Provide the (x, y) coordinate of the cell's center where the given text is located.  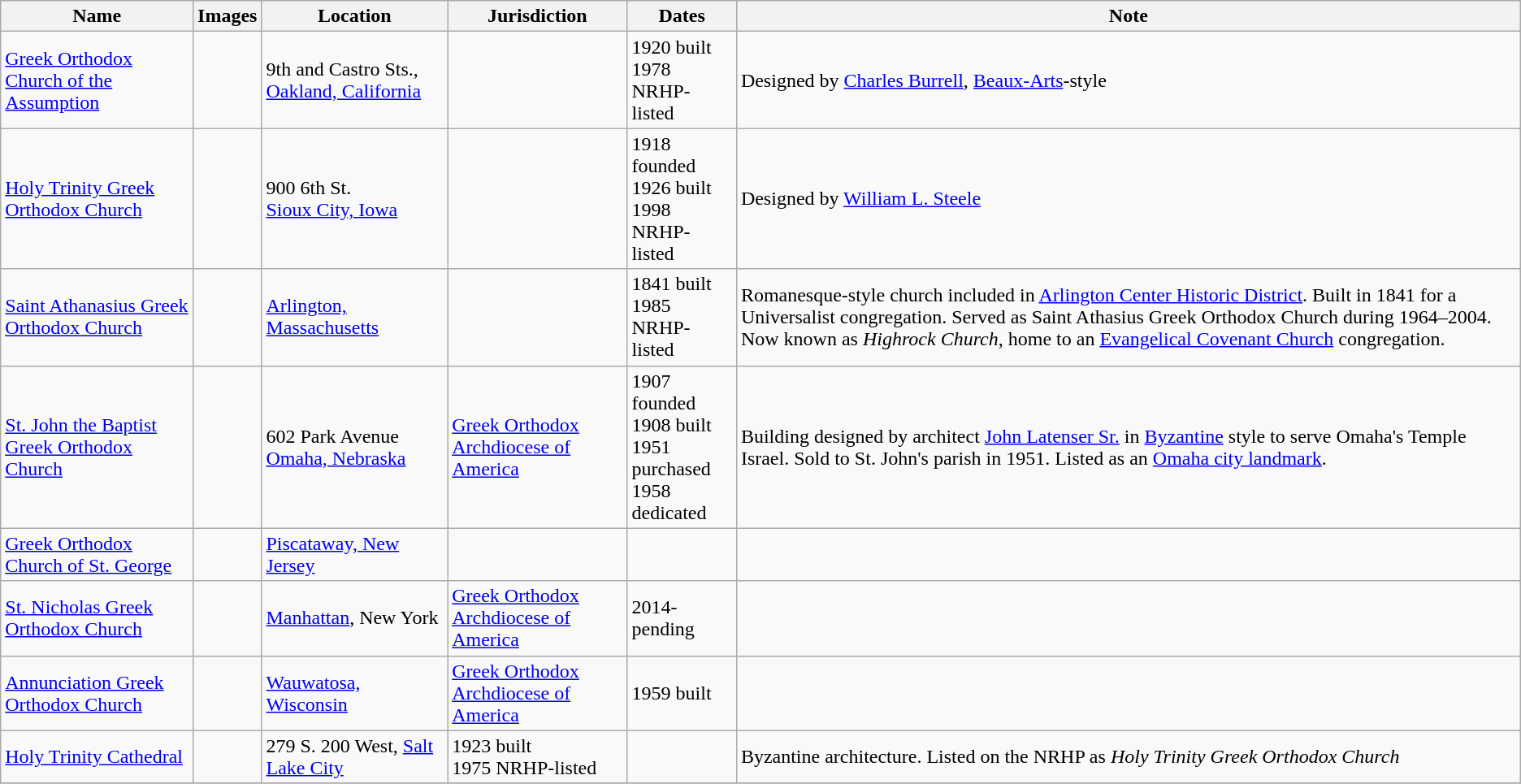
Name (97, 16)
Piscataway, New Jersey (354, 554)
Jurisdiction (538, 16)
1918 founded1926 built1998 NRHP-listed (682, 198)
1907 founded1908 built1951 purchased1958 dedicated (682, 447)
Holy Trinity Greek Orthodox Church (97, 198)
Wauwatosa, Wisconsin (354, 693)
Manhattan, New York (354, 618)
Dates (682, 16)
Designed by Charles Burrell, Beaux-Arts-style (1128, 80)
Arlington, Massachusetts (354, 317)
Holy Trinity Cathedral (97, 757)
279 S. 200 West, Salt Lake City (354, 757)
1959 built (682, 693)
Greek Orthodox Church of the Assumption (97, 80)
Designed by William L. Steele (1128, 198)
Note (1128, 16)
Byzantine architecture. Listed on the NRHP as Holy Trinity Greek Orthodox Church (1128, 757)
2014-pending (682, 618)
9th and Castro Sts., Oakland, California (354, 80)
1920 built1978 NRHP-listed (682, 80)
Location (354, 16)
602 Park AvenueOmaha, Nebraska (354, 447)
Annunciation Greek Orthodox Church (97, 693)
1841 built1985 NRHP-listed (682, 317)
Greek Orthodox Church of St. George (97, 554)
St. John the Baptist Greek Orthodox Church (97, 447)
Images (227, 16)
Saint Athanasius Greek Orthodox Church (97, 317)
900 6th St.Sioux City, Iowa (354, 198)
St. Nicholas Greek Orthodox Church (97, 618)
1923 built1975 NRHP-listed (538, 757)
